Return the (x, y) coordinate for the center point of the cell that contains the specified text.  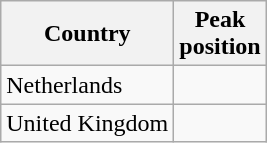
United Kingdom (88, 123)
Country (88, 34)
Peakposition (220, 34)
Netherlands (88, 85)
